Determine the (X, Y) coordinate at the center of the cell enclosing the given text.  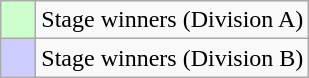
Stage winners (Division B) (172, 58)
Stage winners (Division A) (172, 20)
